Determine the (x, y) coordinate at the center of the cell enclosing the given text.  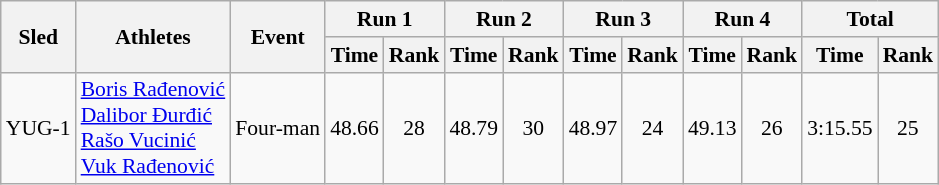
Run 1 (384, 19)
YUG-1 (38, 128)
Four-man (278, 128)
48.66 (354, 128)
30 (534, 128)
Run 3 (624, 19)
Athletes (154, 36)
25 (908, 128)
Run 4 (742, 19)
49.13 (712, 128)
Total (870, 19)
Sled (38, 36)
26 (772, 128)
48.79 (474, 128)
Boris RađenovićDalibor ÐurđićRašo VucinićVuk Rađenović (154, 128)
Run 2 (504, 19)
3:15.55 (840, 128)
Event (278, 36)
48.97 (594, 128)
28 (414, 128)
24 (652, 128)
